Pinpoint the cell where the given text exists, returning its [x, y] midpoint coordinate. 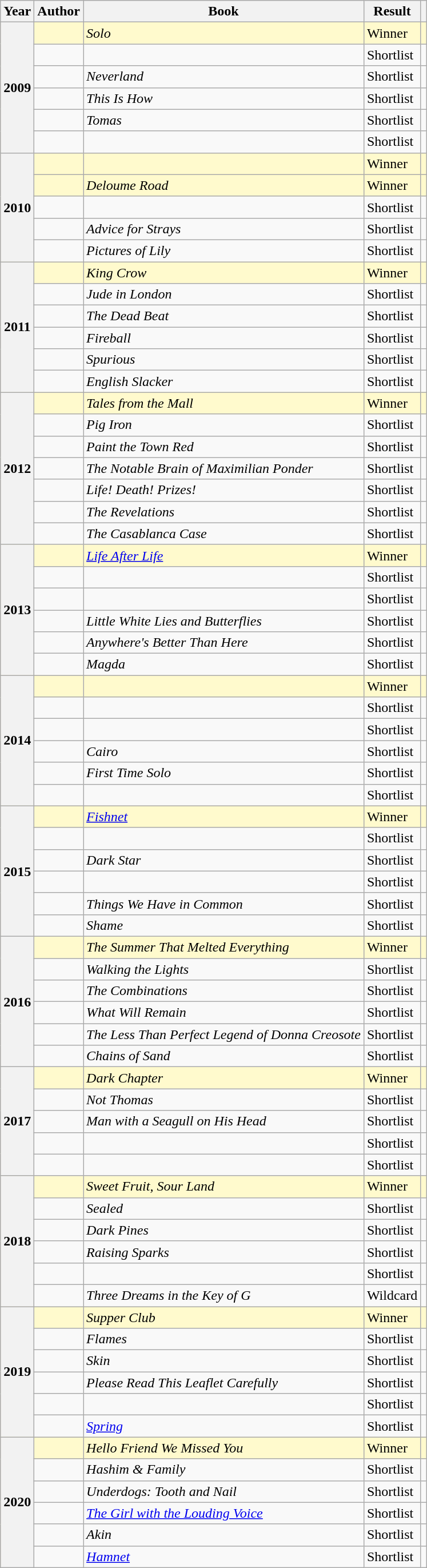
2016 [17, 1001]
Hello Friend We Missed You [224, 1448]
Result [392, 11]
2012 [17, 468]
Hamnet [224, 1557]
English Slacker [224, 381]
What Will Remain [224, 1013]
Jude in London [224, 295]
Sweet Fruit, Sour Land [224, 1187]
Please Read This Leaflet Carefully [224, 1383]
Chains of Sand [224, 1056]
Dark Pines [224, 1230]
2015 [17, 871]
Akin [224, 1535]
Flames [224, 1339]
The Combinations [224, 991]
The Dead Beat [224, 316]
The Less Than Perfect Legend of Donna Creosote [224, 1034]
2013 [17, 610]
Spurious [224, 360]
First Time Solo [224, 773]
Hashim & Family [224, 1470]
The Girl with the Louding Voice [224, 1513]
This Is How [224, 98]
The Summer That Melted Everything [224, 947]
Fishnet [224, 817]
King Crow [224, 273]
The Notable Brain of Maximilian Ponder [224, 468]
Life After Life [224, 555]
Year [17, 11]
2019 [17, 1371]
Walking the Lights [224, 969]
Pictures of Lily [224, 250]
Not Thomas [224, 1100]
Shame [224, 925]
Advice for Strays [224, 229]
Author [59, 11]
Sealed [224, 1208]
Anywhere's Better Than Here [224, 643]
Dark Chapter [224, 1078]
Skin [224, 1361]
Underdogs: Tooth and Nail [224, 1491]
Little White Lies and Butterflies [224, 620]
2014 [17, 741]
2018 [17, 1241]
Supper Club [224, 1317]
Pig Iron [224, 425]
Cairo [224, 751]
Wildcard [392, 1295]
The Casablanca Case [224, 534]
2020 [17, 1502]
Man with a Seagull on His Head [224, 1121]
Solo [224, 33]
2009 [17, 87]
Three Dreams in the Key of G [224, 1295]
Deloume Road [224, 185]
Spring [224, 1426]
Paint the Town Red [224, 447]
2010 [17, 207]
Tomas [224, 120]
Tales from the Mall [224, 403]
Book [224, 11]
Fireball [224, 338]
Things We Have in Common [224, 904]
Magda [224, 664]
2011 [17, 327]
Raising Sparks [224, 1252]
The Revelations [224, 512]
Neverland [224, 77]
Dark Star [224, 860]
Life! Death! Prizes! [224, 490]
2017 [17, 1121]
